Output the [X, Y] coordinate of the center of the cell containing the given text.  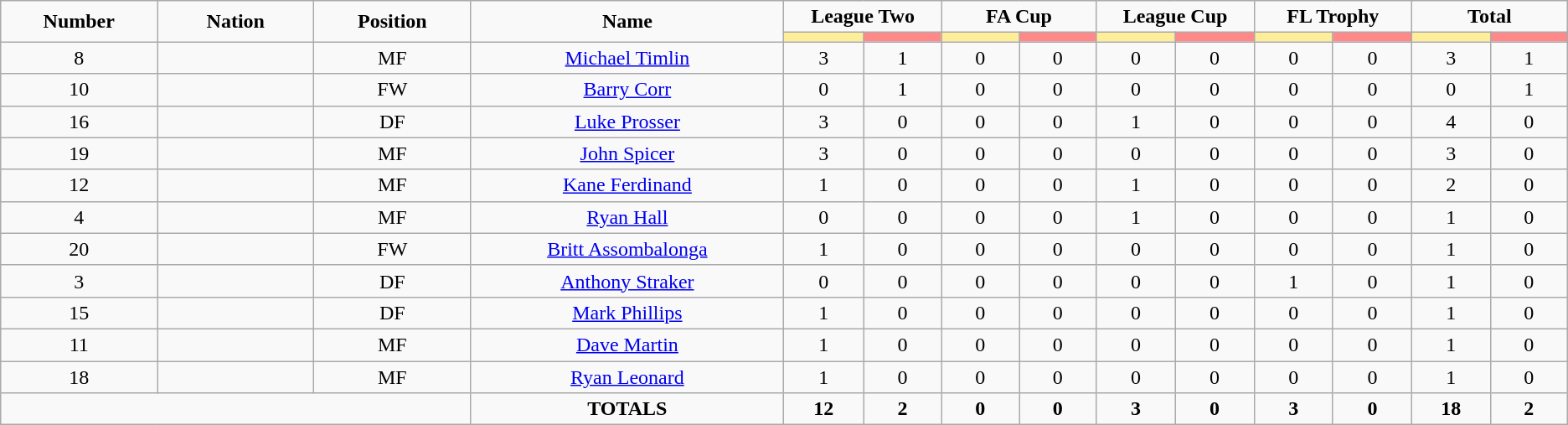
Kane Ferdinand [627, 185]
FA Cup [1019, 17]
Number [79, 22]
Ryan Hall [627, 217]
Dave Martin [627, 345]
FL Trophy [1333, 17]
15 [79, 313]
20 [79, 249]
League Cup [1175, 17]
Michael Timlin [627, 58]
Luke Prosser [627, 122]
Nation [236, 22]
Ryan Leonard [627, 376]
Name [627, 22]
Mark Phillips [627, 313]
TOTALS [627, 409]
Position [392, 22]
8 [79, 58]
John Spicer [627, 153]
Anthony Straker [627, 281]
19 [79, 153]
Britt Assombalonga [627, 249]
16 [79, 122]
Barry Corr [627, 90]
10 [79, 90]
League Two [863, 17]
11 [79, 345]
Total [1489, 17]
